Find where the given text appears and provide that cell's center as (x, y) coordinate. 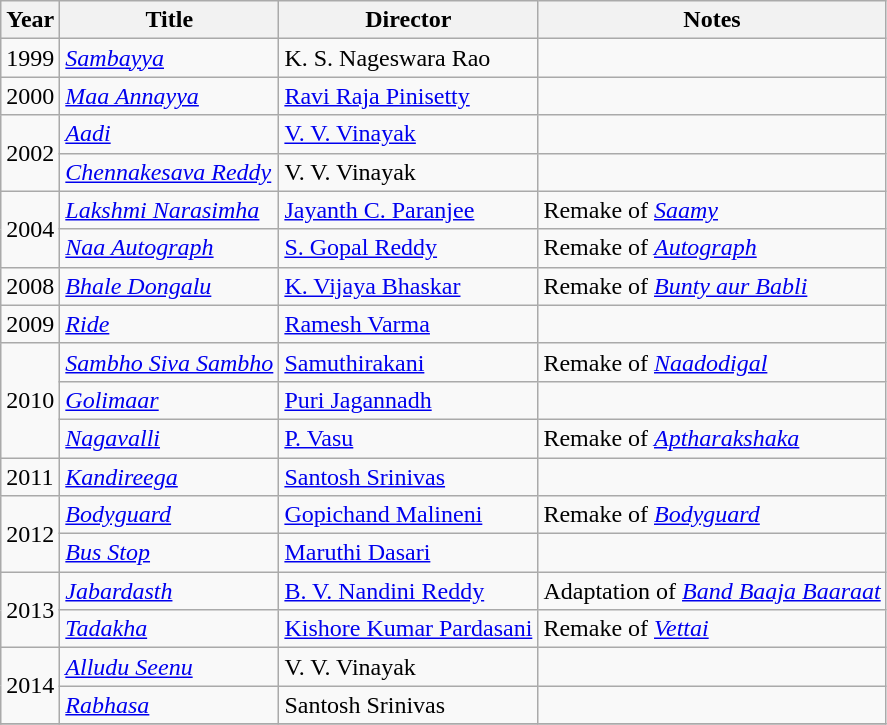
2008 (30, 286)
Chennakesava Reddy (170, 172)
Remake of Aptharakshaka (712, 438)
Year (30, 20)
Remake of Naadodigal (712, 362)
Kishore Kumar Pardasani (408, 629)
Notes (712, 20)
Bus Stop (170, 553)
Maruthi Dasari (408, 553)
P. Vasu (408, 438)
Nagavalli (170, 438)
2012 (30, 534)
Ramesh Varma (408, 324)
2000 (30, 96)
Ride (170, 324)
2011 (30, 477)
Aadi (170, 134)
S. Gopal Reddy (408, 248)
Kandireega (170, 477)
Rabhasa (170, 705)
Naa Autograph (170, 248)
Puri Jagannadh (408, 400)
B. V. Nandini Reddy (408, 591)
K. S. Nageswara Rao (408, 58)
Bhale Dongalu (170, 286)
Title (170, 20)
Lakshmi Narasimha (170, 210)
Sambayya (170, 58)
Alludu Seenu (170, 667)
Adaptation of Band Baaja Baaraat (712, 591)
2014 (30, 686)
Remake of Bunty aur Babli (712, 286)
Jabardasth (170, 591)
2004 (30, 229)
Remake of Bodyguard (712, 515)
Ravi Raja Pinisetty (408, 96)
Director (408, 20)
2010 (30, 400)
K. Vijaya Bhaskar (408, 286)
Remake of Vettai (712, 629)
Gopichand Malineni (408, 515)
Samuthirakani (408, 362)
Bodyguard (170, 515)
Tadakha (170, 629)
Remake of Saamy (712, 210)
Jayanth C. Paranjee (408, 210)
Maa Annayya (170, 96)
1999 (30, 58)
Sambho Siva Sambho (170, 362)
Golimaar (170, 400)
2009 (30, 324)
2013 (30, 610)
Remake of Autograph (712, 248)
2002 (30, 153)
